Determine the (X, Y) coordinate at the center of the cell enclosing the given text.  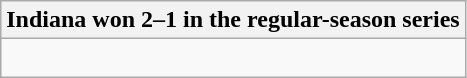
Indiana won 2–1 in the regular-season series (233, 20)
